For the text-containing cell, return its midpoint in [x, y] coordinate format. 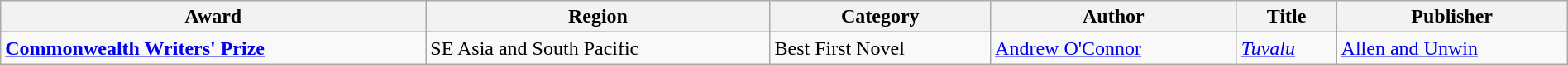
Category [880, 17]
Andrew O'Connor [1114, 48]
Best First Novel [880, 48]
Tuvalu [1287, 48]
Title [1287, 17]
Publisher [1452, 17]
Commonwealth Writers' Prize [213, 48]
Allen and Unwin [1452, 48]
Region [598, 17]
SE Asia and South Pacific [598, 48]
Author [1114, 17]
Award [213, 17]
